Output the (X, Y) coordinate of the center of the cell containing the given text.  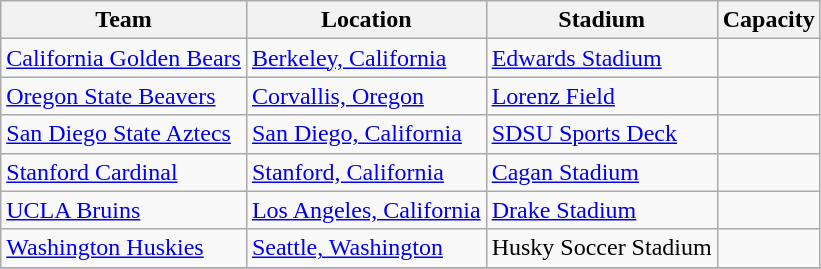
Location (366, 20)
Berkeley, California (366, 58)
Stadium (602, 20)
Stanford, California (366, 172)
Oregon State Beavers (124, 96)
SDSU Sports Deck (602, 134)
Team (124, 20)
Washington Huskies (124, 248)
Lorenz Field (602, 96)
Husky Soccer Stadium (602, 248)
Drake Stadium (602, 210)
Capacity (768, 20)
San Diego State Aztecs (124, 134)
Los Angeles, California (366, 210)
Seattle, Washington (366, 248)
San Diego, California (366, 134)
California Golden Bears (124, 58)
Stanford Cardinal (124, 172)
Corvallis, Oregon (366, 96)
Cagan Stadium (602, 172)
Edwards Stadium (602, 58)
UCLA Bruins (124, 210)
